Scan for the cell matching the given text and deliver its [X, Y] coordinate at center. 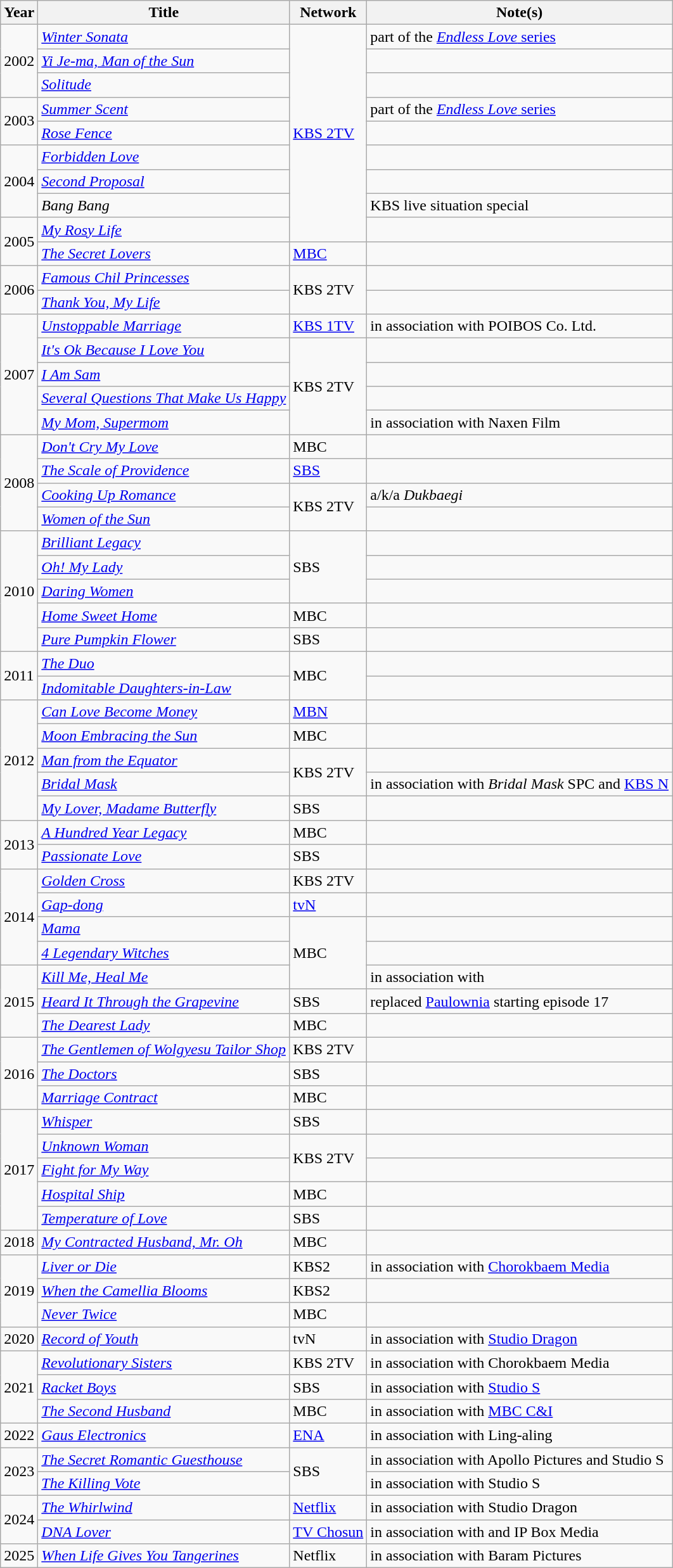
2022 [19, 1435]
Year [19, 13]
Gaus Electronics [163, 1435]
2025 [19, 1556]
2017 [19, 1170]
My Lover, Madame Butterfly [163, 808]
Can Love Become Money [163, 712]
2012 [19, 760]
DNA Lover [163, 1532]
Title [163, 13]
The Killing Vote [163, 1484]
A Hundred Year Legacy [163, 832]
Marriage Contract [163, 1098]
2010 [19, 591]
2002 [19, 61]
Winter Sonata [163, 37]
Solitude [163, 85]
My Mom, Supermom [163, 423]
Brilliant Legacy [163, 543]
When Life Gives You Tangerines [163, 1556]
Whisper [163, 1122]
My Contracted Husband, Mr. Oh [163, 1242]
Passionate Love [163, 857]
MBN [328, 712]
My Rosy Life [163, 229]
2013 [19, 845]
Fight for My Way [163, 1170]
2015 [19, 1001]
KBS live situation special [520, 205]
Liver or Die [163, 1266]
2016 [19, 1073]
Racket Boys [163, 1387]
The Whirlwind [163, 1508]
Yi Je-ma, Man of the Sun [163, 61]
TV Chosun [328, 1532]
Oh! My Lady [163, 567]
Thank You, My Life [163, 302]
The Scale of Providence [163, 471]
Moon Embracing the Sun [163, 736]
Indomitable Daughters-in-Law [163, 687]
Summer Scent [163, 109]
in association with Baram Pictures [520, 1556]
Forbidden Love [163, 157]
Never Twice [163, 1315]
Unknown Woman [163, 1146]
Famous Chil Princesses [163, 277]
Note(s) [520, 13]
in association with [520, 977]
2006 [19, 290]
Record of Youth [163, 1339]
in association with Apollo Pictures and Studio S [520, 1459]
Daring Women [163, 591]
2004 [19, 181]
Pure Pumpkin Flower [163, 639]
Women of the Sun [163, 519]
It's Ok Because I Love You [163, 350]
in association with and IP Box Media [520, 1532]
in association with Naxen Film [520, 423]
Mama [163, 929]
Network [328, 13]
The Dearest Lady [163, 1025]
2003 [19, 121]
Temperature of Love [163, 1218]
4 Legendary Witches [163, 953]
Man from the Equator [163, 760]
in association with Ling-aling [520, 1435]
in association with MBC C&I [520, 1411]
Heard It Through the Grapevine [163, 1001]
Home Sweet Home [163, 615]
2021 [19, 1387]
2014 [19, 917]
The Secret Romantic Guesthouse [163, 1459]
Bridal Mask [163, 784]
The Second Husband [163, 1411]
The Doctors [163, 1074]
2019 [19, 1291]
Golden Cross [163, 881]
Rose Fence [163, 133]
Gap-dong [163, 905]
Several Questions That Make Us Happy [163, 398]
Don't Cry My Love [163, 447]
The Gentlemen of Wolgyesu Tailor Shop [163, 1049]
KBS 1TV [328, 326]
Bang Bang [163, 205]
a/k/a Dukbaegi [520, 495]
in association with POIBOS Co. Ltd. [520, 326]
2024 [19, 1520]
2007 [19, 374]
in association with Bridal Mask SPC and KBS N [520, 784]
The Secret Lovers [163, 253]
I Am Sam [163, 374]
Kill Me, Heal Me [163, 977]
Unstoppable Marriage [163, 326]
2008 [19, 483]
Second Proposal [163, 181]
2011 [19, 675]
Revolutionary Sisters [163, 1363]
Cooking Up Romance [163, 495]
The Duo [163, 663]
Hospital Ship [163, 1194]
2023 [19, 1471]
ENA [328, 1435]
2020 [19, 1339]
2018 [19, 1242]
2005 [19, 241]
When the Camellia Blooms [163, 1291]
replaced Paulownia starting episode 17 [520, 1001]
